Locate the cell with the specified text and output its [x, y] center coordinate. 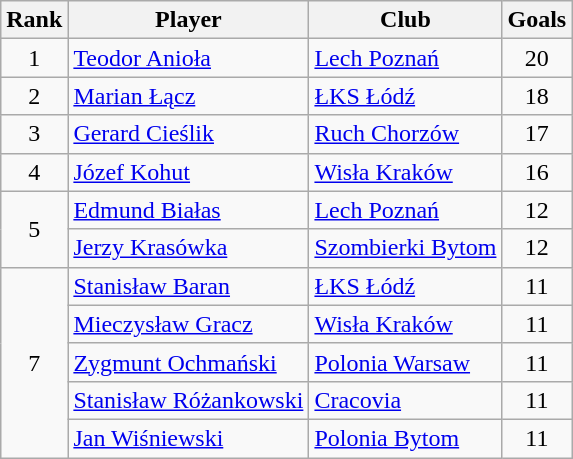
17 [537, 134]
4 [34, 172]
16 [537, 172]
5 [34, 229]
18 [537, 96]
Edmund Białas [188, 210]
7 [34, 362]
Jan Wiśniewski [188, 438]
20 [537, 58]
2 [34, 96]
Player [188, 20]
Marian Łącz [188, 96]
Zygmunt Ochmański [188, 362]
Gerard Cieślik [188, 134]
Teodor Anioła [188, 58]
Polonia Warsaw [406, 362]
Mieczysław Gracz [188, 324]
Club [406, 20]
Jerzy Krasówka [188, 248]
Polonia Bytom [406, 438]
3 [34, 134]
1 [34, 58]
Cracovia [406, 400]
Stanisław Baran [188, 286]
Goals [537, 20]
Ruch Chorzów [406, 134]
Szombierki Bytom [406, 248]
Stanisław Różankowski [188, 400]
Rank [34, 20]
Józef Kohut [188, 172]
